Pinpoint the cell where the given text exists, returning its (X, Y) midpoint coordinate. 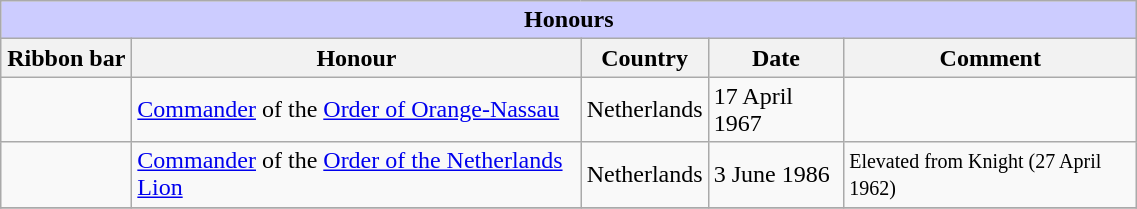
Comment (990, 58)
Honour (356, 58)
Elevated from Knight (27 April 1962) (990, 174)
Country (644, 58)
Commander of the Order of the Netherlands Lion (356, 174)
Commander of the Order of Orange-Nassau (356, 110)
Date (776, 58)
17 April 1967 (776, 110)
3 June 1986 (776, 174)
Honours (569, 20)
Ribbon bar (66, 58)
